Output the [X, Y] coordinate of the center of the cell containing the given text.  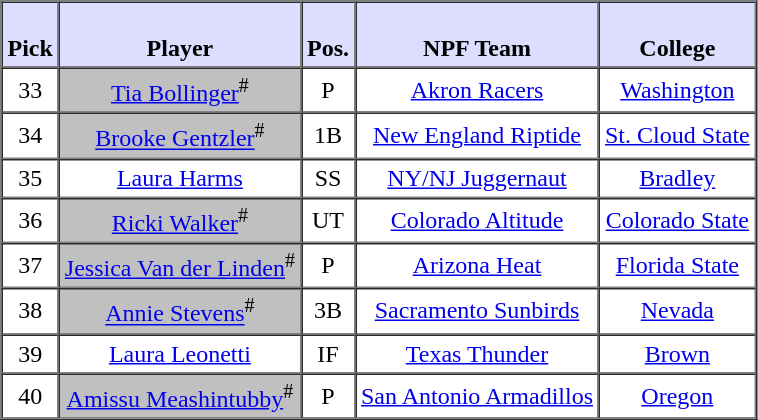
37 [30, 266]
Ricki Walker# [180, 220]
Florida State [678, 266]
34 [30, 136]
Washington [678, 90]
St. Cloud State [678, 136]
38 [30, 310]
Texas Thunder [477, 354]
40 [30, 396]
Colorado Altitude [477, 220]
College [678, 35]
Amissu Meashintubby# [180, 396]
UT [328, 220]
SS [328, 178]
35 [30, 178]
New England Riptide [477, 136]
3B [328, 310]
Oregon [678, 396]
Annie Stevens# [180, 310]
33 [30, 90]
NPF Team [477, 35]
Colorado State [678, 220]
Sacramento Sunbirds [477, 310]
Tia Bollinger# [180, 90]
Pick [30, 35]
San Antonio Armadillos [477, 396]
Brown [678, 354]
Player [180, 35]
1B [328, 136]
Brooke Gentzler# [180, 136]
NY/NJ Juggernaut [477, 178]
Laura Harms [180, 178]
Laura Leonetti [180, 354]
Jessica Van der Linden# [180, 266]
Akron Racers [477, 90]
Nevada [678, 310]
39 [30, 354]
Arizona Heat [477, 266]
36 [30, 220]
Bradley [678, 178]
IF [328, 354]
Pos. [328, 35]
